Return the [X, Y] coordinate for the center point of the cell that contains the specified text.  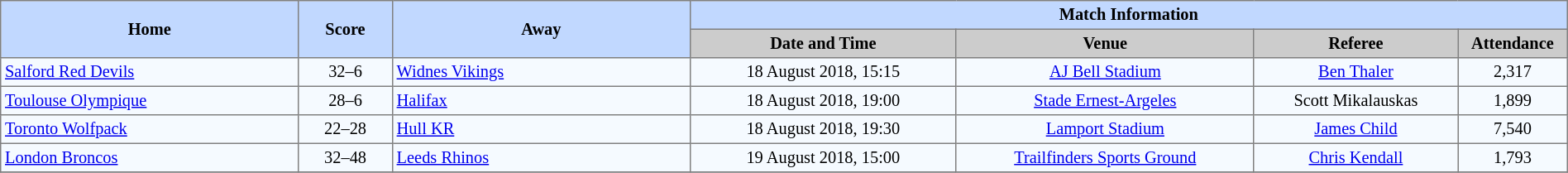
32–6 [346, 72]
Chris Kendall [1355, 157]
Widnes Vikings [541, 72]
18 August 2018, 15:15 [823, 72]
Scott Mikalauskas [1355, 100]
Halifax [541, 100]
Home [150, 30]
Toronto Wolfpack [150, 129]
Match Information [1128, 15]
Leeds Rhinos [541, 157]
28–6 [346, 100]
22–28 [346, 129]
19 August 2018, 15:00 [823, 157]
18 August 2018, 19:30 [823, 129]
1,899 [1513, 100]
Trailfinders Sports Ground [1105, 157]
Venue [1105, 43]
32–48 [346, 157]
Stade Ernest-Argeles [1105, 100]
AJ Bell Stadium [1105, 72]
2,317 [1513, 72]
18 August 2018, 19:00 [823, 100]
Attendance [1513, 43]
Ben Thaler [1355, 72]
James Child [1355, 129]
Hull KR [541, 129]
7,540 [1513, 129]
Lamport Stadium [1105, 129]
London Broncos [150, 157]
Toulouse Olympique [150, 100]
Score [346, 30]
1,793 [1513, 157]
Salford Red Devils [150, 72]
Date and Time [823, 43]
Away [541, 30]
Referee [1355, 43]
